Identify which cell holds the provided text, then report its [x, y] central coordinate. 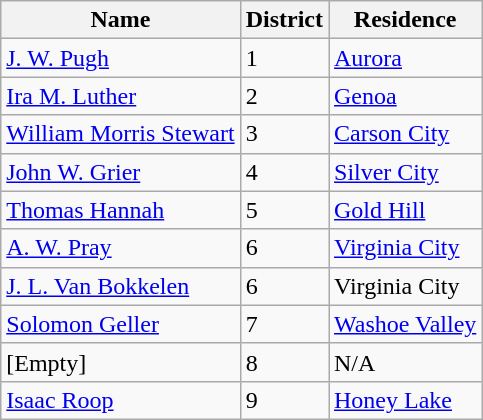
Washoe Valley [404, 324]
District [284, 20]
J. L. Van Bokkelen [120, 286]
8 [284, 362]
Silver City [404, 172]
John W. Grier [120, 172]
Honey Lake [404, 400]
Solomon Geller [120, 324]
Gold Hill [404, 210]
7 [284, 324]
5 [284, 210]
Name [120, 20]
9 [284, 400]
4 [284, 172]
Residence [404, 20]
N/A [404, 362]
Ira M. Luther [120, 96]
Isaac Roop [120, 400]
1 [284, 58]
[Empty] [120, 362]
2 [284, 96]
Aurora [404, 58]
William Morris Stewart [120, 134]
3 [284, 134]
Carson City [404, 134]
Thomas Hannah [120, 210]
A. W. Pray [120, 248]
J. W. Pugh [120, 58]
Genoa [404, 96]
